From the cell containing the given text, extract its center point as (x, y) coordinate. 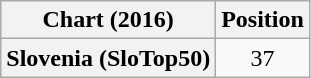
37 (263, 58)
Slovenia (SloTop50) (108, 58)
Position (263, 20)
Chart (2016) (108, 20)
